Find where the given text appears and provide that cell's center as [X, Y] coordinate. 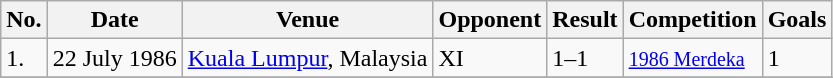
1–1 [585, 58]
Result [585, 20]
No. [24, 20]
Goals [797, 20]
Competition [692, 20]
22 July 1986 [114, 58]
1. [24, 58]
Venue [308, 20]
1986 Merdeka [692, 58]
XI [490, 58]
Date [114, 20]
1 [797, 58]
Opponent [490, 20]
Kuala Lumpur, Malaysia [308, 58]
